Pinpoint the cell where the given text exists, returning its (X, Y) midpoint coordinate. 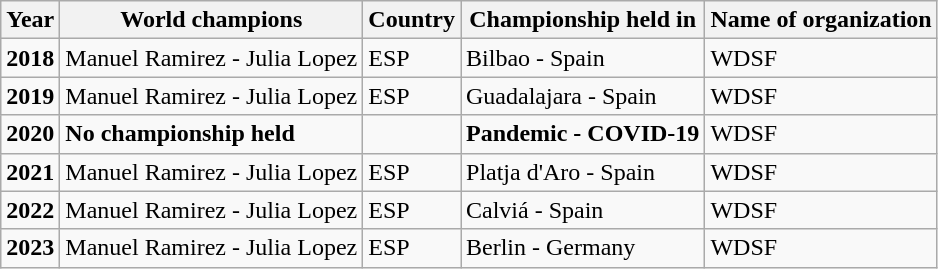
Bilbao - Spain (582, 58)
2019 (30, 96)
Guadalajara - Spain (582, 96)
Championship held in (582, 20)
Year (30, 20)
Berlin - Germany (582, 248)
Country (412, 20)
2018 (30, 58)
Calviá - Spain (582, 210)
Name of organization (821, 20)
2021 (30, 172)
World champions (212, 20)
No championship held (212, 134)
Platja d'Aro - Spain (582, 172)
Pandemic - COVID-19 (582, 134)
2023 (30, 248)
2022 (30, 210)
2020 (30, 134)
